Locate the cell with the specified text and output its (X, Y) center coordinate. 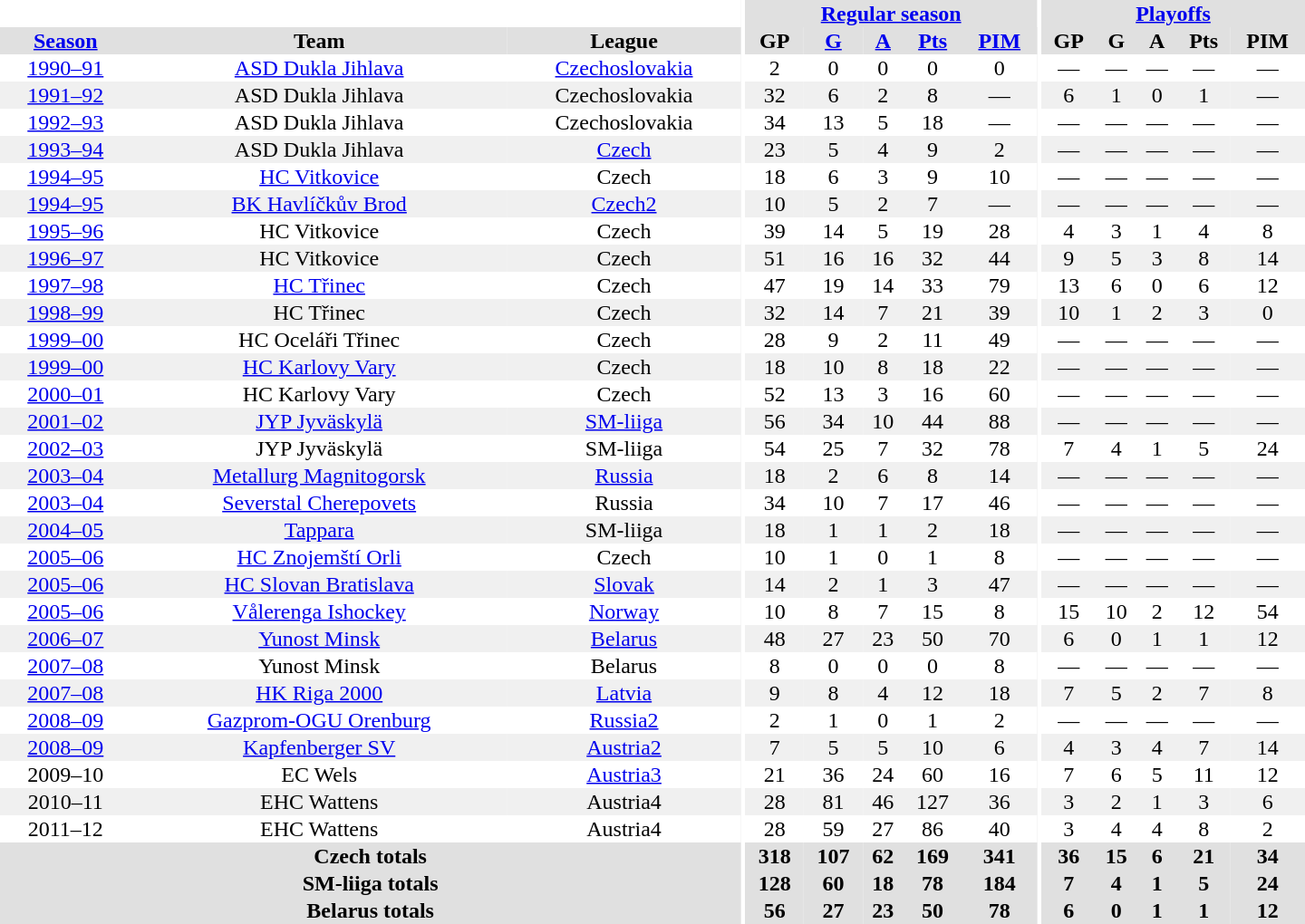
184 (1000, 883)
BK Havlíčkův Brod (319, 204)
1990–91 (65, 68)
Czech2 (624, 204)
2011–12 (65, 829)
48 (774, 639)
Regular season (891, 14)
2000–01 (65, 394)
Slovak (624, 584)
17 (933, 503)
341 (1000, 856)
62 (883, 856)
49 (1000, 340)
Team (319, 41)
1997–98 (65, 285)
Belarus totals (370, 910)
2002–03 (65, 448)
Severstal Cherepovets (319, 503)
SM-liiga totals (370, 883)
1995–96 (65, 231)
Season (65, 41)
79 (1000, 285)
HC Znojemští Orli (319, 557)
169 (933, 856)
52 (774, 394)
Playoffs (1173, 14)
127 (933, 802)
Metallurg Magnitogorsk (319, 476)
1992–93 (65, 122)
1996–97 (65, 258)
51 (774, 258)
2004–05 (65, 530)
2001–02 (65, 421)
Tappara (319, 530)
HC Slovan Bratislava (319, 584)
128 (774, 883)
Vålerenga Ishockey (319, 611)
1998–99 (65, 313)
League (624, 41)
Czech totals (370, 856)
88 (1000, 421)
Kapfenberger SV (319, 747)
1991–92 (65, 95)
81 (834, 802)
40 (1000, 829)
86 (933, 829)
59 (834, 829)
Norway (624, 611)
107 (834, 856)
Latvia (624, 693)
HC Oceláři Třinec (319, 340)
318 (774, 856)
2009–10 (65, 775)
33 (933, 285)
EC Wels (319, 775)
Austria3 (624, 775)
2010–11 (65, 802)
Gazprom-OGU Orenburg (319, 720)
HK Riga 2000 (319, 693)
Russia2 (624, 720)
1993–94 (65, 149)
25 (834, 448)
2006–07 (65, 639)
Austria2 (624, 747)
70 (1000, 639)
22 (1000, 367)
